Identify which cell holds the provided text, then report its [X, Y] central coordinate. 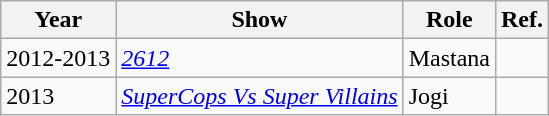
2612 [260, 58]
Ref. [522, 20]
Jogi [449, 96]
Role [449, 20]
Year [58, 20]
SuperCops Vs Super Villains [260, 96]
2012-2013 [58, 58]
2013 [58, 96]
Show [260, 20]
Mastana [449, 58]
